Determine the (X, Y) coordinate at the center of the cell enclosing the given text.  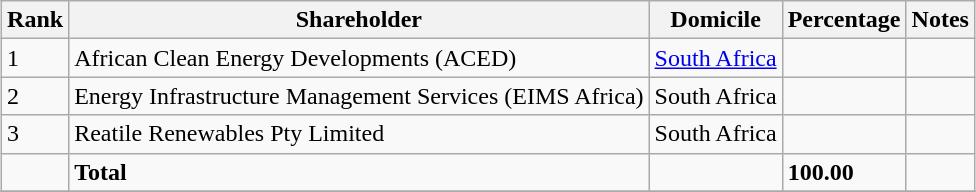
Notes (940, 20)
Percentage (844, 20)
100.00 (844, 172)
Shareholder (359, 20)
2 (36, 96)
Domicile (716, 20)
African Clean Energy Developments (ACED) (359, 58)
Reatile Renewables Pty Limited (359, 134)
Energy Infrastructure Management Services (EIMS Africa) (359, 96)
3 (36, 134)
Rank (36, 20)
1 (36, 58)
Total (359, 172)
